Detect which cell encompasses the target text, then output its (X, Y) center coordinate. 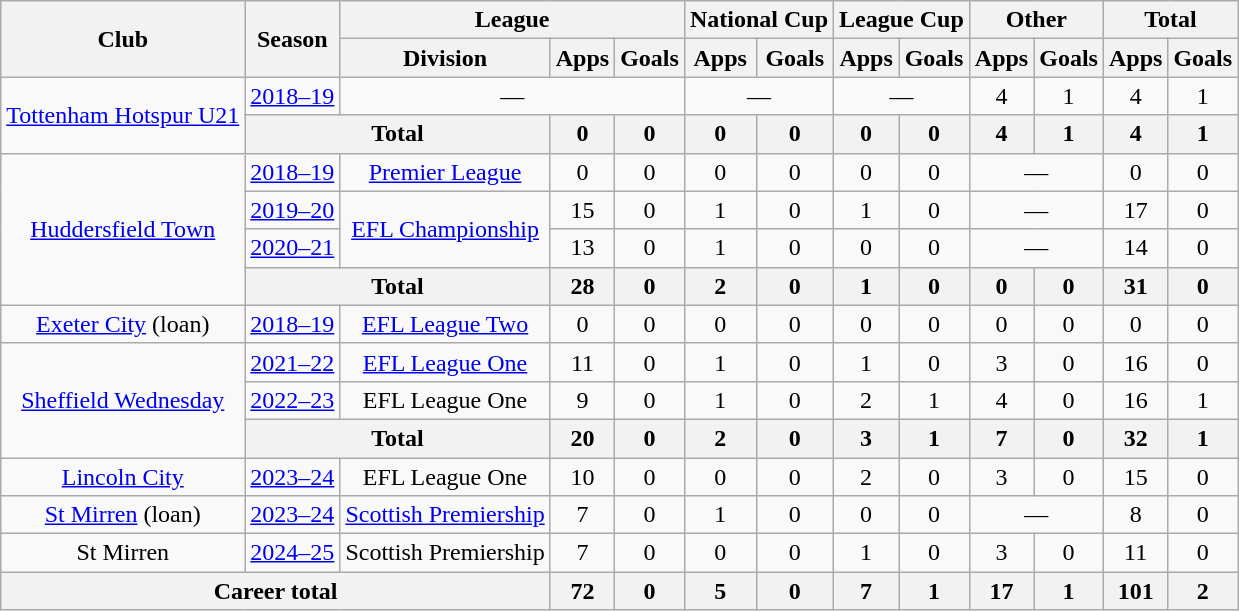
5 (720, 591)
32 (1135, 438)
EFL League Two (445, 324)
31 (1135, 286)
2019–20 (292, 210)
Premier League (445, 172)
Other (1036, 20)
League (512, 20)
Huddersfield Town (123, 229)
2021–22 (292, 362)
Season (292, 39)
National Cup (758, 20)
Club (123, 39)
St Mirren (123, 553)
28 (582, 286)
10 (582, 477)
League Cup (902, 20)
14 (1135, 248)
Lincoln City (123, 477)
9 (582, 400)
8 (1135, 515)
2024–25 (292, 553)
EFL Championship (445, 229)
2022–23 (292, 400)
Tottenham Hotspur U21 (123, 115)
72 (582, 591)
Sheffield Wednesday (123, 400)
101 (1135, 591)
Division (445, 58)
20 (582, 438)
2020–21 (292, 248)
13 (582, 248)
St Mirren (loan) (123, 515)
Exeter City (loan) (123, 324)
Career total (276, 591)
